For the text-containing cell, return its midpoint in [X, Y] coordinate format. 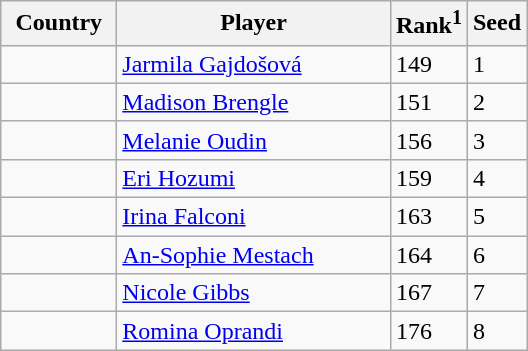
8 [496, 331]
6 [496, 255]
Seed [496, 24]
Melanie Oudin [254, 140]
Player [254, 24]
Rank1 [428, 24]
Irina Falconi [254, 217]
3 [496, 140]
7 [496, 293]
163 [428, 217]
Romina Oprandi [254, 331]
1 [496, 64]
2 [496, 102]
Country [59, 24]
Jarmila Gajdošová [254, 64]
164 [428, 255]
151 [428, 102]
167 [428, 293]
176 [428, 331]
5 [496, 217]
Nicole Gibbs [254, 293]
Eri Hozumi [254, 178]
Madison Brengle [254, 102]
4 [496, 178]
An-Sophie Mestach [254, 255]
159 [428, 178]
156 [428, 140]
149 [428, 64]
